Pinpoint the cell where the given text exists, returning its (x, y) midpoint coordinate. 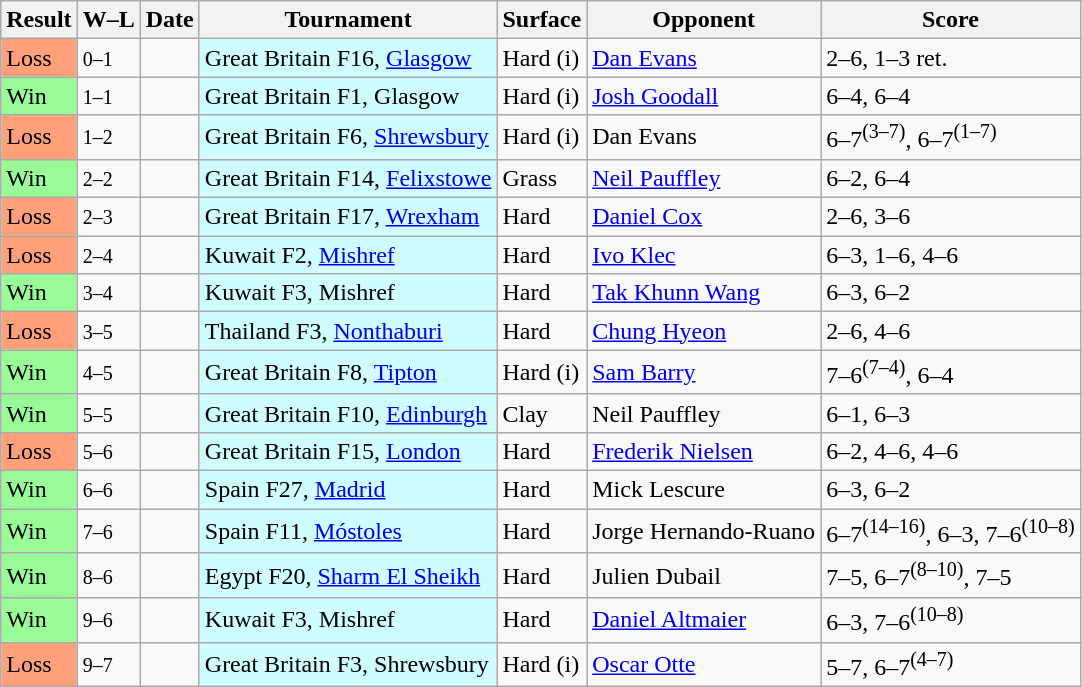
Sam Barry (704, 372)
7–5, 6–7(8–10), 7–5 (951, 576)
1–2 (108, 138)
Surface (542, 20)
Frederik Nielsen (704, 451)
6–7(14–16), 6–3, 7–6(10–8) (951, 532)
Great Britain F10, Edinburgh (348, 413)
Ivo Klec (704, 255)
Chung Hyeon (704, 331)
6–7(3–7), 6–7(1–7) (951, 138)
7–6(7–4), 6–4 (951, 372)
1–1 (108, 96)
2–6, 1–3 ret. (951, 58)
6–6 (108, 489)
Daniel Cox (704, 217)
9–6 (108, 620)
Thailand F3, Nonthaburi (348, 331)
Date (170, 20)
Great Britain F3, Shrewsbury (348, 664)
2–6, 3–6 (951, 217)
Score (951, 20)
5–7, 6–7(4–7) (951, 664)
Opponent (704, 20)
6–4, 6–4 (951, 96)
2–6, 4–6 (951, 331)
2–4 (108, 255)
8–6 (108, 576)
2–2 (108, 178)
Spain F27, Madrid (348, 489)
Tak Khunn Wang (704, 293)
Daniel Altmaier (704, 620)
6–1, 6–3 (951, 413)
Result (39, 20)
Great Britain F14, Felixstowe (348, 178)
Egypt F20, Sharm El Sheikh (348, 576)
6–2, 6–4 (951, 178)
6–3, 7–6(10–8) (951, 620)
Great Britain F15, London (348, 451)
3–4 (108, 293)
Kuwait F2, Mishref (348, 255)
Julien Dubail (704, 576)
6–2, 4–6, 4–6 (951, 451)
Grass (542, 178)
Jorge Hernando-Ruano (704, 532)
Josh Goodall (704, 96)
4–5 (108, 372)
Great Britain F1, Glasgow (348, 96)
W–L (108, 20)
Spain F11, Móstoles (348, 532)
7–6 (108, 532)
Mick Lescure (704, 489)
Tournament (348, 20)
Great Britain F8, Tipton (348, 372)
Oscar Otte (704, 664)
Clay (542, 413)
5–5 (108, 413)
Great Britain F6, Shrewsbury (348, 138)
6–3, 1–6, 4–6 (951, 255)
0–1 (108, 58)
9–7 (108, 664)
Great Britain F17, Wrexham (348, 217)
2–3 (108, 217)
5–6 (108, 451)
3–5 (108, 331)
Great Britain F16, Glasgow (348, 58)
